Capture the cell that displays the provided text and extract its (x, y) central coordinate. 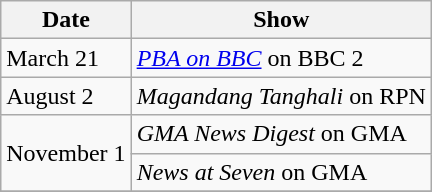
March 21 (66, 58)
Date (66, 20)
Magandang Tanghali on RPN (281, 96)
News at Seven on GMA (281, 172)
November 1 (66, 153)
PBA on BBC on BBC 2 (281, 58)
August 2 (66, 96)
Show (281, 20)
GMA News Digest on GMA (281, 134)
